Locate the cell with the specified text and output its [X, Y] center coordinate. 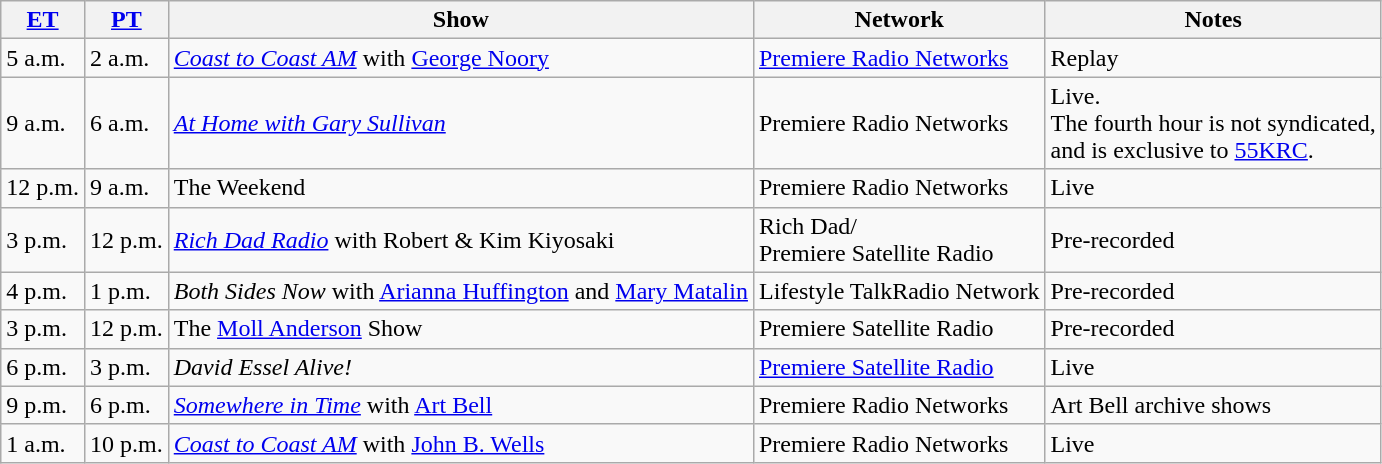
The Moll Anderson Show [460, 329]
Replay [1213, 58]
2 a.m. [126, 58]
9 p.m. [43, 405]
Coast to Coast AM with John B. Wells [460, 443]
4 p.m. [43, 291]
Rich Dad Radio with Robert & Kim Kiyosaki [460, 240]
PT [126, 20]
Live. The fourth hour is not syndicated, and is exclusive to 55KRC. [1213, 123]
Both Sides Now with Arianna Huffington and Mary Matalin [460, 291]
Lifestyle TalkRadio Network [899, 291]
Network [899, 20]
Notes [1213, 20]
Coast to Coast AM with George Noory [460, 58]
Show [460, 20]
The Weekend [460, 188]
Art Bell archive shows [1213, 405]
At Home with Gary Sullivan [460, 123]
10 p.m. [126, 443]
ET [43, 20]
1 a.m. [43, 443]
Rich Dad/Premiere Satellite Radio [899, 240]
1 p.m. [126, 291]
5 a.m. [43, 58]
6 a.m. [126, 123]
Somewhere in Time with Art Bell [460, 405]
David Essel Alive! [460, 367]
